Return the (X, Y) coordinate for the center point of the cell that contains the specified text.  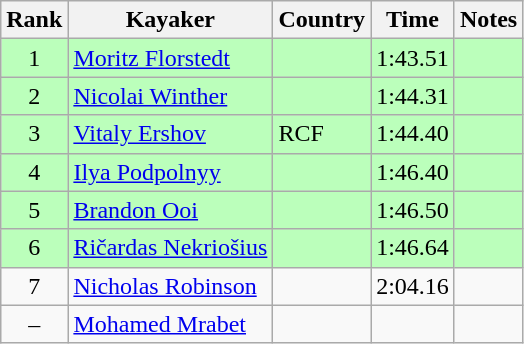
2 (34, 96)
7 (34, 286)
2:04.16 (413, 286)
Ilya Podpolnyy (170, 172)
Country (322, 20)
Time (413, 20)
1:44.40 (413, 134)
1:43.51 (413, 58)
1:44.31 (413, 96)
Nicholas Robinson (170, 286)
Brandon Ooi (170, 210)
Nicolai Winther (170, 96)
1:46.40 (413, 172)
– (34, 324)
1:46.64 (413, 248)
RCF (322, 134)
4 (34, 172)
3 (34, 134)
Rank (34, 20)
Ričardas Nekriošius (170, 248)
1 (34, 58)
Mohamed Mrabet (170, 324)
5 (34, 210)
6 (34, 248)
1:46.50 (413, 210)
Moritz Florstedt (170, 58)
Notes (488, 20)
Vitaly Ershov (170, 134)
Kayaker (170, 20)
